For the text-containing cell, return its midpoint in [X, Y] coordinate format. 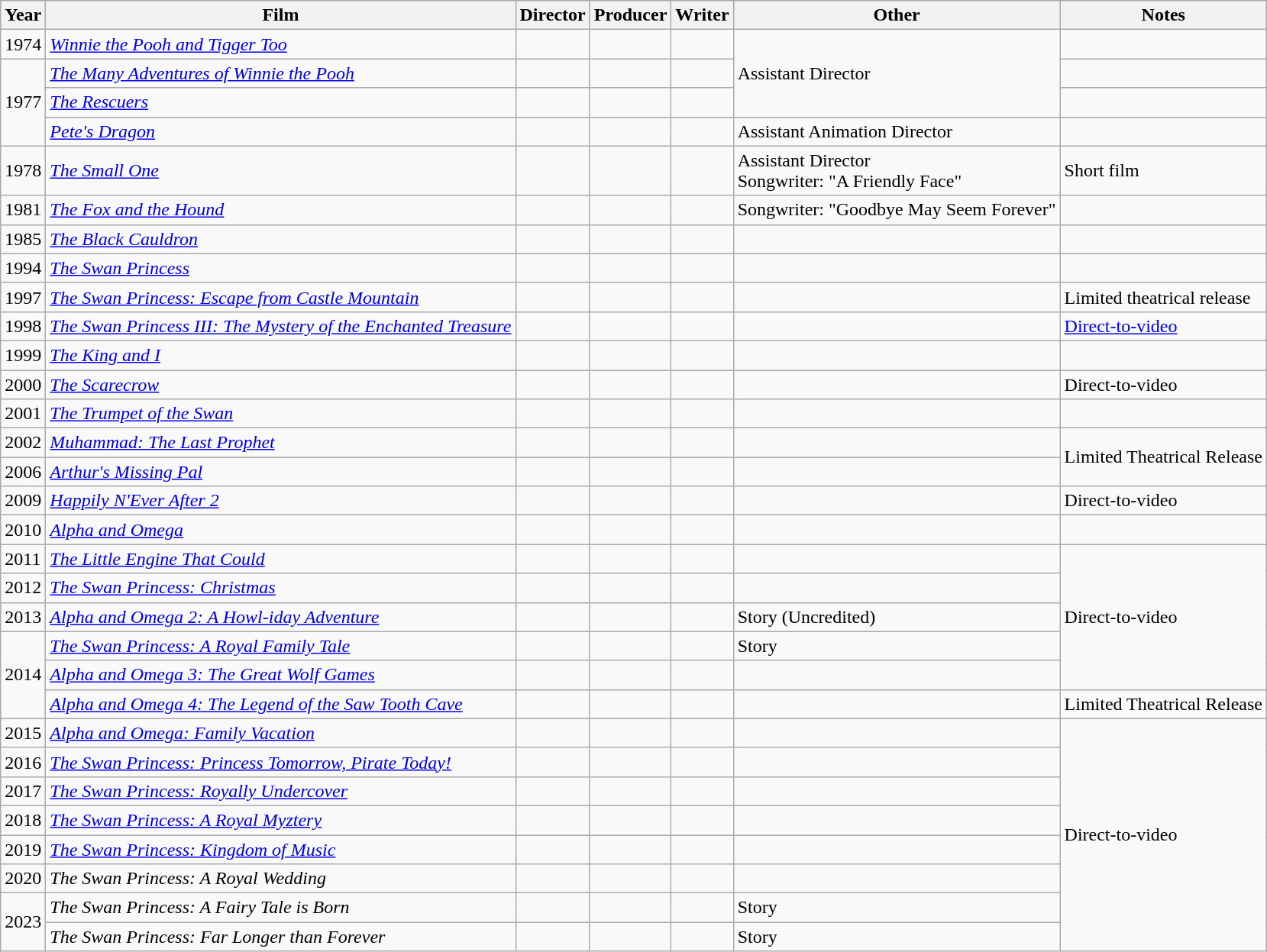
The Swan Princess [281, 268]
Winnie the Pooh and Tigger Too [281, 44]
2009 [23, 501]
1994 [23, 268]
Producer [631, 15]
Notes [1164, 15]
Alpha and Omega 2: A Howl-iday Adventure [281, 617]
Writer [703, 15]
The Swan Princess: A Royal Myztery [281, 820]
Assistant Animation Director [897, 131]
Muhammad: The Last Prophet [281, 443]
2020 [23, 879]
The Trumpet of the Swan [281, 414]
Story (Uncredited) [897, 617]
2015 [23, 733]
2013 [23, 617]
The Small One [281, 171]
The Swan Princess: A Royal Family Tale [281, 646]
1977 [23, 102]
Assistant DirectorSongwriter: "A Friendly Face" [897, 171]
2006 [23, 472]
1998 [23, 326]
The Black Cauldron [281, 239]
2000 [23, 384]
Arthur's Missing Pal [281, 472]
The Swan Princess: Princess Tomorrow, Pirate Today! [281, 762]
2017 [23, 791]
Alpha and Omega 3: The Great Wolf Games [281, 675]
Film [281, 15]
Happily N'Ever After 2 [281, 501]
The Swan Princess III: The Mystery of the Enchanted Treasure [281, 326]
Short film [1164, 171]
The Scarecrow [281, 384]
1985 [23, 239]
Director [553, 15]
2018 [23, 820]
1974 [23, 44]
The Many Adventures of Winnie the Pooh [281, 73]
Assistant Director [897, 73]
Alpha and Omega 4: The Legend of the Saw Tooth Cave [281, 704]
Year [23, 15]
2002 [23, 443]
The Swan Princess: A Royal Wedding [281, 879]
Alpha and Omega [281, 530]
The Fox and the Hound [281, 210]
Pete's Dragon [281, 131]
2023 [23, 922]
Alpha and Omega: Family Vacation [281, 733]
1978 [23, 171]
1981 [23, 210]
2019 [23, 850]
The Swan Princess: Far Longer than Forever [281, 937]
Other [897, 15]
The Swan Princess: Christmas [281, 588]
The Little Engine That Could [281, 559]
The Swan Princess: Escape from Castle Mountain [281, 297]
The Rescuers [281, 102]
2001 [23, 414]
2011 [23, 559]
1997 [23, 297]
The King and I [281, 355]
The Swan Princess: Royally Undercover [281, 791]
The Swan Princess: A Fairy Tale is Born [281, 908]
Songwriter: "Goodbye May Seem Forever" [897, 210]
2012 [23, 588]
2014 [23, 675]
2010 [23, 530]
1999 [23, 355]
2016 [23, 762]
The Swan Princess: Kingdom of Music [281, 850]
Limited theatrical release [1164, 297]
